Scan for the cell matching the given text and deliver its (X, Y) coordinate at center. 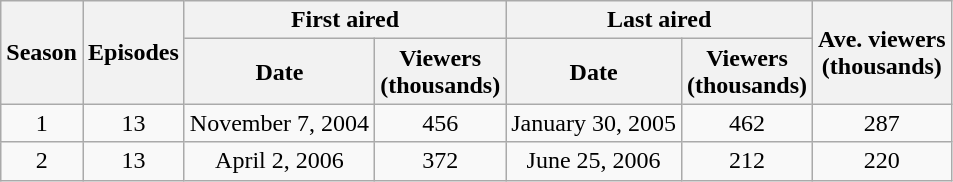
Last aired (660, 20)
Ave. viewers(thousands) (882, 52)
1 (42, 123)
287 (882, 123)
220 (882, 161)
November 7, 2004 (279, 123)
Episodes (133, 52)
First aired (344, 20)
212 (746, 161)
Season (42, 52)
372 (440, 161)
462 (746, 123)
January 30, 2005 (594, 123)
June 25, 2006 (594, 161)
2 (42, 161)
456 (440, 123)
April 2, 2006 (279, 161)
